Search for the cell housing the specified text and yield its (x, y) center coordinate. 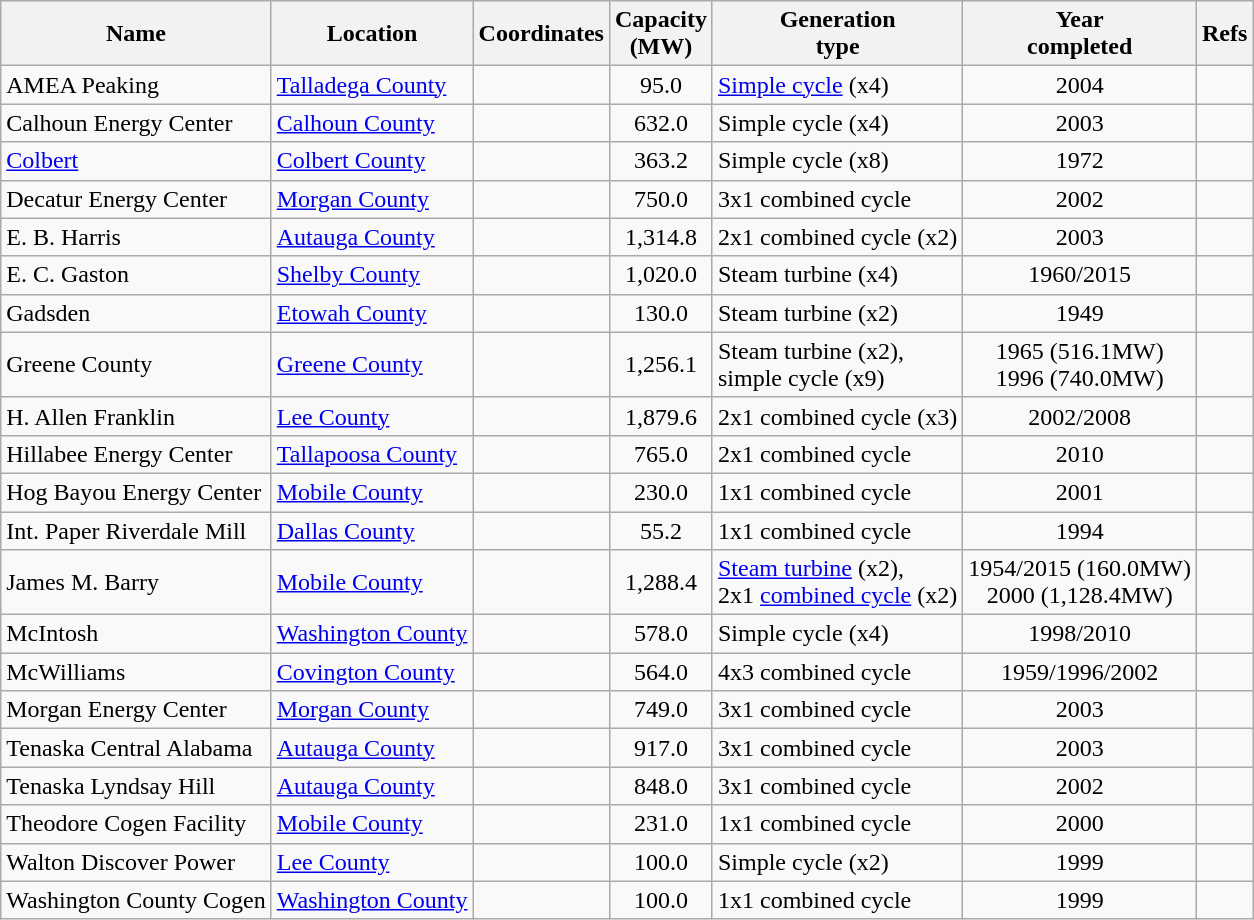
James M. Barry (136, 582)
Covington County (372, 672)
Etowah County (372, 313)
Simple cycle (x2) (837, 862)
Steam turbine (x2),simple cycle (x9) (837, 364)
2x1 combined cycle (837, 454)
2x1 combined cycle (x3) (837, 416)
Decatur Energy Center (136, 199)
Talladega County (372, 85)
Tenaska Lyndsay Hill (136, 786)
Yearcompleted (1080, 34)
Shelby County (372, 275)
Steam turbine (x4) (837, 275)
E. B. Harris (136, 237)
632.0 (660, 123)
Tallapoosa County (372, 454)
765.0 (660, 454)
Capacity(MW) (660, 34)
1,879.6 (660, 416)
Calhoun County (372, 123)
1,288.4 (660, 582)
1972 (1080, 161)
1954/2015 (160.0MW)2000 (1,128.4MW) (1080, 582)
1,020.0 (660, 275)
Name (136, 34)
1965 (516.1MW) 1996 (740.0MW) (1080, 364)
848.0 (660, 786)
Walton Discover Power (136, 862)
McWilliams (136, 672)
Theodore Cogen Facility (136, 824)
Coordinates (541, 34)
Refs (1225, 34)
231.0 (660, 824)
130.0 (660, 313)
Steam turbine (x2) (837, 313)
55.2 (660, 531)
Simple cycle (x8) (837, 161)
2000 (1080, 824)
1960/2015 (1080, 275)
Gadsden (136, 313)
363.2 (660, 161)
Colbert County (372, 161)
Colbert (136, 161)
578.0 (660, 634)
2002/2008 (1080, 416)
95.0 (660, 85)
4x3 combined cycle (837, 672)
Hog Bayou Energy Center (136, 492)
1949 (1080, 313)
Tenaska Central Alabama (136, 748)
Hillabee Energy Center (136, 454)
1959/1996/2002 (1080, 672)
Int. Paper Riverdale Mill (136, 531)
1,314.8 (660, 237)
564.0 (660, 672)
2004 (1080, 85)
1,256.1 (660, 364)
917.0 (660, 748)
230.0 (660, 492)
AMEA Peaking (136, 85)
1994 (1080, 531)
Steam turbine (x2),2x1 combined cycle (x2) (837, 582)
749.0 (660, 710)
McIntosh (136, 634)
Location (372, 34)
2x1 combined cycle (x2) (837, 237)
H. Allen Franklin (136, 416)
Morgan Energy Center (136, 710)
Calhoun Energy Center (136, 123)
Generationtype (837, 34)
E. C. Gaston (136, 275)
Washington County Cogen (136, 900)
Dallas County (372, 531)
2010 (1080, 454)
750.0 (660, 199)
1998/2010 (1080, 634)
2001 (1080, 492)
